Return (x, y) of the center of cell containing provided text 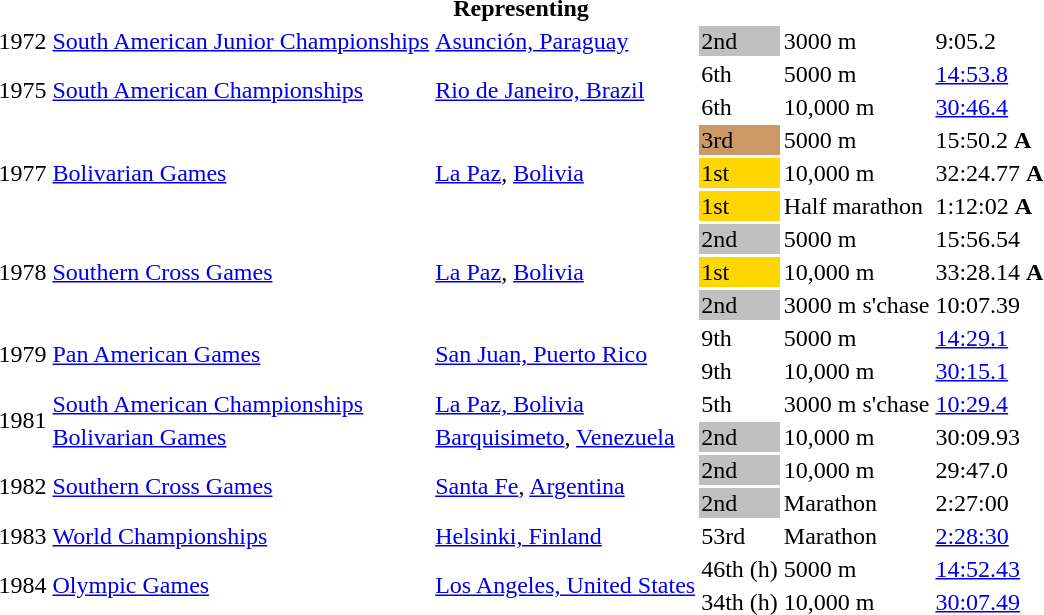
46th (h) (740, 569)
San Juan, Puerto Rico (566, 354)
53rd (740, 536)
3000 m (856, 41)
Pan American Games (241, 354)
3rd (740, 140)
Half marathon (856, 206)
Santa Fe, Argentina (566, 486)
Asunción, Paraguay (566, 41)
5th (740, 404)
Barquisimeto, Venezuela (566, 437)
World Championships (241, 536)
Rio de Janeiro, Brazil (566, 90)
Helsinki, Finland (566, 536)
South American Junior Championships (241, 41)
